Scan for the cell matching the given text and deliver its [X, Y] coordinate at center. 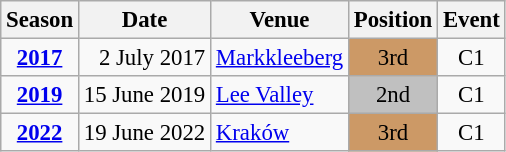
Venue [280, 20]
Lee Valley [280, 95]
19 June 2022 [144, 133]
2 July 2017 [144, 58]
2022 [40, 133]
2017 [40, 58]
Markkleeberg [280, 58]
2nd [392, 95]
Kraków [280, 133]
Event [472, 20]
Position [392, 20]
Season [40, 20]
15 June 2019 [144, 95]
2019 [40, 95]
Date [144, 20]
